Search for the cell housing the specified text and yield its (x, y) center coordinate. 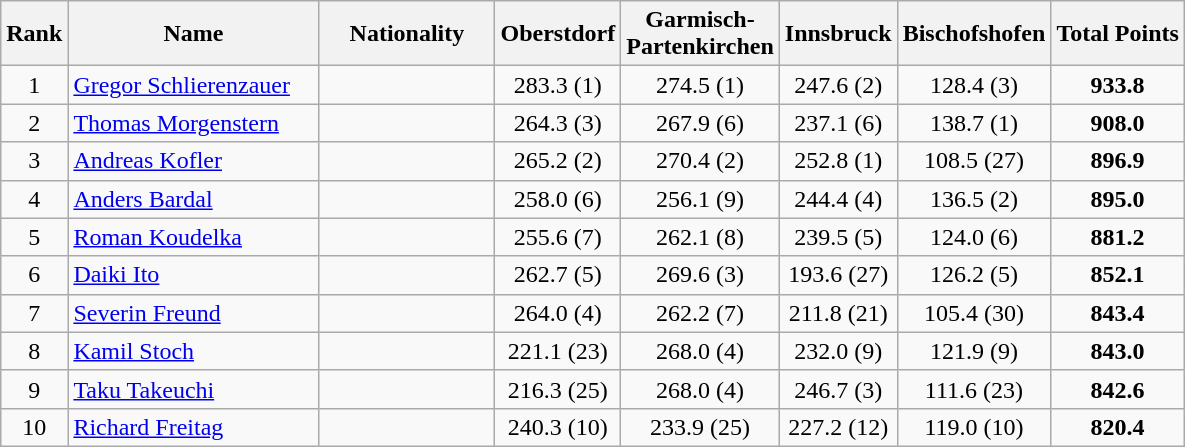
211.8 (21) (838, 313)
Garmisch-Partenkirchen (700, 34)
5 (34, 237)
Severin Freund (194, 313)
255.6 (7) (558, 237)
843.0 (1118, 351)
10 (34, 427)
252.8 (1) (838, 161)
6 (34, 275)
240.3 (10) (558, 427)
121.9 (9) (974, 351)
Bischofshofen (974, 34)
Gregor Schlierenzauer (194, 85)
227.2 (12) (838, 427)
258.0 (6) (558, 199)
Anders Bardal (194, 199)
124.0 (6) (974, 237)
262.7 (5) (558, 275)
119.0 (10) (974, 427)
Oberstdorf (558, 34)
264.3 (3) (558, 123)
Andreas Kofler (194, 161)
136.5 (2) (974, 199)
895.0 (1118, 199)
7 (34, 313)
Name (194, 34)
820.4 (1118, 427)
221.1 (23) (558, 351)
264.0 (4) (558, 313)
239.5 (5) (838, 237)
Thomas Morgenstern (194, 123)
247.6 (2) (838, 85)
933.8 (1118, 85)
Rank (34, 34)
262.1 (8) (700, 237)
216.3 (25) (558, 389)
Nationality (407, 34)
267.9 (6) (700, 123)
232.0 (9) (838, 351)
269.6 (3) (700, 275)
896.9 (1118, 161)
111.6 (23) (974, 389)
3 (34, 161)
Richard Freitag (194, 427)
852.1 (1118, 275)
256.1 (9) (700, 199)
Total Points (1118, 34)
842.6 (1118, 389)
246.7 (3) (838, 389)
105.4 (30) (974, 313)
4 (34, 199)
1 (34, 85)
262.2 (7) (700, 313)
128.4 (3) (974, 85)
Taku Takeuchi (194, 389)
Daiki Ito (194, 275)
138.7 (1) (974, 123)
126.2 (5) (974, 275)
244.4 (4) (838, 199)
843.4 (1118, 313)
193.6 (27) (838, 275)
270.4 (2) (700, 161)
274.5 (1) (700, 85)
Kamil Stoch (194, 351)
108.5 (27) (974, 161)
9 (34, 389)
8 (34, 351)
881.2 (1118, 237)
237.1 (6) (838, 123)
Innsbruck (838, 34)
233.9 (25) (700, 427)
Roman Koudelka (194, 237)
265.2 (2) (558, 161)
908.0 (1118, 123)
2 (34, 123)
283.3 (1) (558, 85)
